For the text-containing cell, return its midpoint in [X, Y] coordinate format. 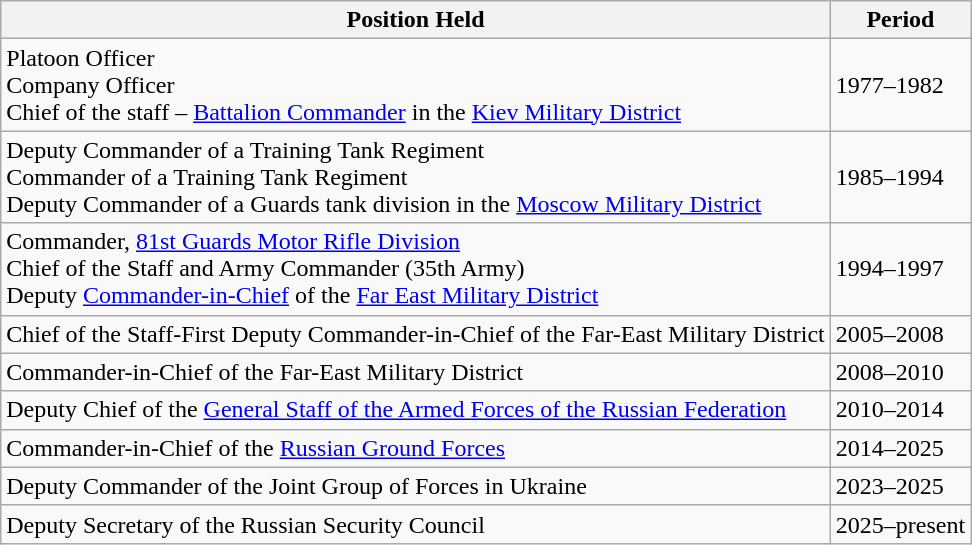
1977–1982 [900, 85]
Chief of the Staff-First Deputy Commander-in-Chief of the Far-East Military District [416, 334]
2014–2025 [900, 448]
Platoon OfficerCompany OfficerChief of the staff – Battalion Commander in the Kiev Military District [416, 85]
1994–1997 [900, 269]
2010–2014 [900, 410]
Commander-in-Chief of the Russian Ground Forces [416, 448]
Deputy Commander of the Joint Group of Forces in Ukraine [416, 486]
Deputy Secretary of the Russian Security Council [416, 524]
Deputy Chief of the General Staff of the Armed Forces of the Russian Federation [416, 410]
Position Held [416, 20]
Period [900, 20]
1985–1994 [900, 177]
2005–2008 [900, 334]
2023–2025 [900, 486]
2025–present [900, 524]
Commander-in-Chief of the Far-East Military District [416, 372]
2008–2010 [900, 372]
